Scan for the cell matching the given text and deliver its [X, Y] coordinate at center. 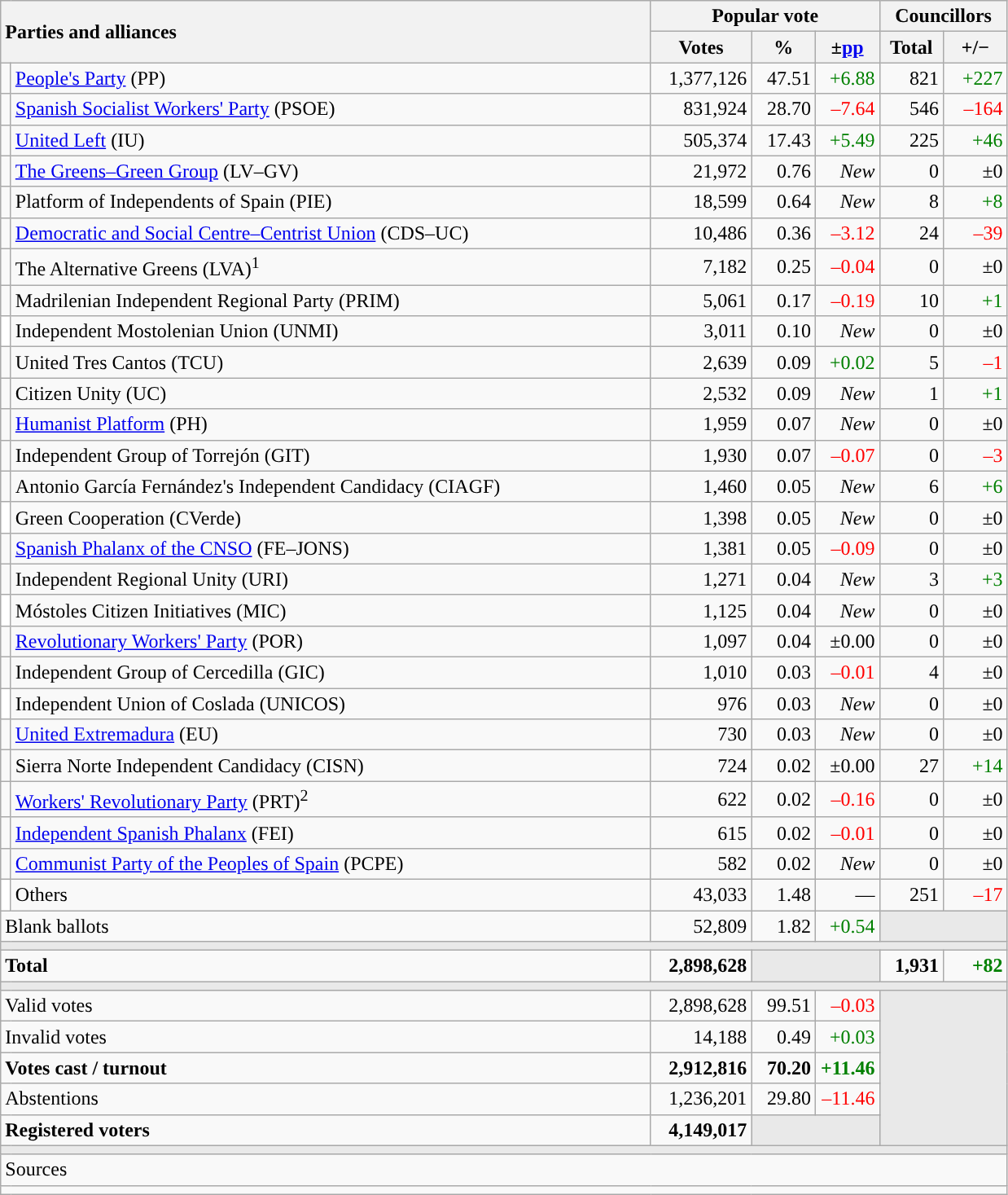
0.64 [783, 202]
3 [912, 579]
6 [912, 486]
Platform of Independents of Spain (PIE) [331, 202]
0.10 [783, 332]
21,972 [701, 171]
Independent Group of Cercedilla (GIC) [331, 673]
Popular vote [765, 16]
–0.09 [847, 548]
1,236,201 [701, 1099]
1,398 [701, 517]
3,011 [701, 332]
10,486 [701, 233]
2,639 [701, 362]
+0.03 [847, 1037]
724 [701, 766]
1,377,126 [701, 78]
The Alternative Greens (LVA)1 [331, 267]
24 [912, 233]
10 [912, 301]
1,010 [701, 673]
Green Cooperation (CVerde) [331, 517]
–3 [975, 455]
1,930 [701, 455]
Votes [701, 47]
–39 [975, 233]
251 [912, 894]
5 [912, 362]
0.17 [783, 301]
Humanist Platform (PH) [331, 424]
Blank ballots [326, 926]
14,188 [701, 1037]
–0.19 [847, 301]
1.48 [783, 894]
+0.54 [847, 926]
1,381 [701, 548]
Parties and alliances [326, 32]
Citizen Unity (UC) [331, 393]
–0.04 [847, 267]
–1 [975, 362]
2,532 [701, 393]
1,460 [701, 486]
+11.46 [847, 1068]
Independent Mostolenian Union (UNMI) [331, 332]
28.70 [783, 109]
1,097 [701, 641]
Workers' Revolutionary Party (PRT)2 [331, 800]
Spanish Socialist Workers' Party (PSOE) [331, 109]
18,599 [701, 202]
United Left (IU) [331, 140]
–7.64 [847, 109]
505,374 [701, 140]
Registered voters [326, 1130]
–11.46 [847, 1099]
1,271 [701, 579]
831,924 [701, 109]
Madrilenian Independent Regional Party (PRIM) [331, 301]
–0.07 [847, 455]
+227 [975, 78]
1,959 [701, 424]
4 [912, 673]
+6 [975, 486]
Valid votes [326, 1006]
1.82 [783, 926]
Councillors [943, 16]
582 [701, 863]
622 [701, 800]
Invalid votes [326, 1037]
821 [912, 78]
+8 [975, 202]
615 [701, 833]
Independent Union of Coslada (UNICOS) [331, 704]
Votes cast / turnout [326, 1068]
+82 [975, 966]
Sierra Norte Independent Candidacy (CISN) [331, 766]
±pp [847, 47]
1 [912, 393]
0.49 [783, 1037]
–0.16 [847, 800]
–17 [975, 894]
17.43 [783, 140]
2,912,816 [701, 1068]
Abstentions [326, 1099]
99.51 [783, 1006]
Democratic and Social Centre–Centrist Union (CDS–UC) [331, 233]
1,931 [912, 966]
–0.03 [847, 1006]
United Extremadura (EU) [331, 735]
976 [701, 704]
Spanish Phalanx of the CNSO (FE–JONS) [331, 548]
546 [912, 109]
1,125 [701, 610]
+3 [975, 579]
+/− [975, 47]
Communist Party of the Peoples of Spain (PCPE) [331, 863]
+46 [975, 140]
730 [701, 735]
43,033 [701, 894]
United Tres Cantos (TCU) [331, 362]
29.80 [783, 1099]
+5.49 [847, 140]
0.25 [783, 267]
0.36 [783, 233]
0.76 [783, 171]
Móstoles Citizen Initiatives (MIC) [331, 610]
+6.88 [847, 78]
People's Party (PP) [331, 78]
5,061 [701, 301]
225 [912, 140]
Revolutionary Workers' Party (POR) [331, 641]
+0.02 [847, 362]
— [847, 894]
4,149,017 [701, 1130]
The Greens–Green Group (LV–GV) [331, 171]
7,182 [701, 267]
47.51 [783, 78]
–164 [975, 109]
52,809 [701, 926]
Others [331, 894]
% [783, 47]
Independent Spanish Phalanx (FEI) [331, 833]
+14 [975, 766]
Independent Group of Torrejón (GIT) [331, 455]
8 [912, 202]
Independent Regional Unity (URI) [331, 579]
Sources [504, 1170]
–3.12 [847, 233]
27 [912, 766]
70.20 [783, 1068]
Antonio García Fernández's Independent Candidacy (CIAGF) [331, 486]
